Pinpoint the cell where the given text exists, returning its [X, Y] midpoint coordinate. 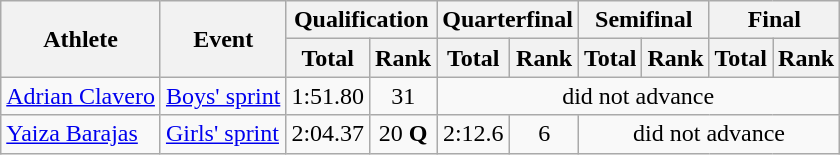
Yaiza Barajas [81, 134]
31 [404, 96]
20 Q [404, 134]
2:12.6 [474, 134]
Adrian Clavero [81, 96]
Girls' sprint [222, 134]
6 [544, 134]
Semifinal [644, 20]
Final [774, 20]
1:51.80 [328, 96]
Quarterfinal [508, 20]
Boys' sprint [222, 96]
2:04.37 [328, 134]
Athlete [81, 39]
Qualification [362, 20]
Event [222, 39]
